Search for the cell housing the specified text and yield its (X, Y) center coordinate. 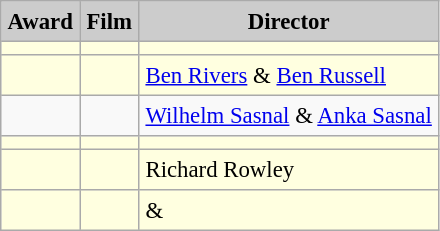
Film (110, 21)
Director (289, 21)
Richard Rowley (289, 169)
Ben Rivers & Ben Russell (289, 75)
Award (40, 21)
Wilhelm Sasnal & Anka Sasnal (289, 115)
& (289, 210)
